Capture the cell that displays the provided text and extract its [X, Y] central coordinate. 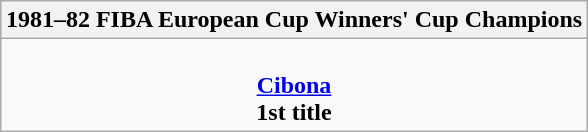
1981–82 FIBA European Cup Winners' Cup Champions [294, 20]
Cibona 1st title [294, 85]
